Detect which cell encompasses the target text, then output its [X, Y] center coordinate. 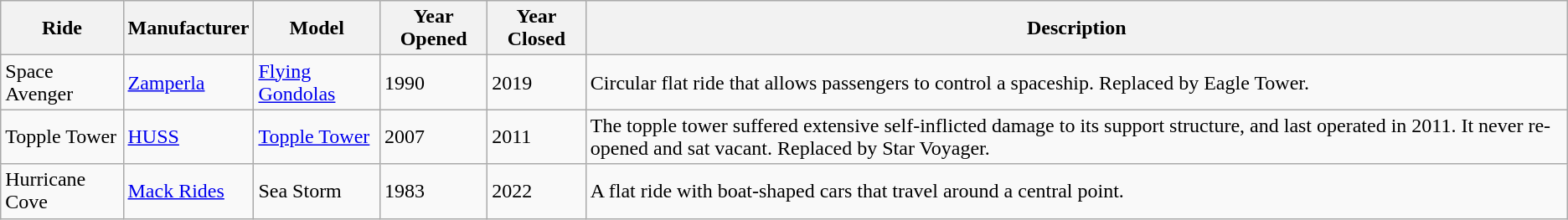
Sea Storm [317, 191]
Ride [62, 28]
Mack Rides [188, 191]
1990 [434, 82]
Circular flat ride that allows passengers to control a spaceship. Replaced by Eagle Tower. [1076, 82]
Zamperla [188, 82]
2007 [434, 137]
Description [1076, 28]
1983 [434, 191]
Year Opened [434, 28]
HUSS [188, 137]
Year Closed [536, 28]
2011 [536, 137]
Manufacturer [188, 28]
Model [317, 28]
Hurricane Cove [62, 191]
A flat ride with boat-shaped cars that travel around a central point. [1076, 191]
Flying Gondolas [317, 82]
2019 [536, 82]
2022 [536, 191]
Space Avenger [62, 82]
